Scan for the cell matching the given text and deliver its (X, Y) coordinate at center. 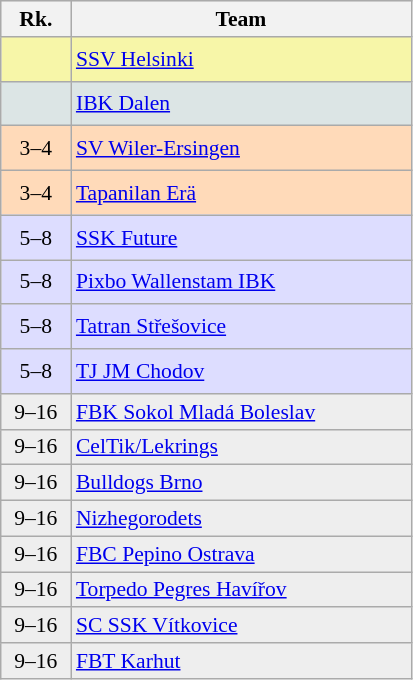
TJ JM Chodov (241, 372)
IBK Dalen (241, 104)
Rk. (36, 19)
Team (241, 19)
Tatran Střešovice (241, 328)
CelTik/Lekrings (241, 447)
SSV Helsinki (241, 60)
FBT Karhut (241, 661)
SSK Future (241, 238)
FBC Pepino Ostrava (241, 554)
Pixbo Wallenstam IBK (241, 282)
Tapanilan Erä (241, 194)
Bulldogs Brno (241, 483)
FBK Sokol Mladá Boleslav (241, 412)
Nizhegorodets (241, 519)
SC SSK Vítkovice (241, 626)
Torpedo Pegres Havířov (241, 590)
SV Wiler-Ersingen (241, 148)
